Return the (X, Y) coordinate for the center point of the cell that contains the specified text.  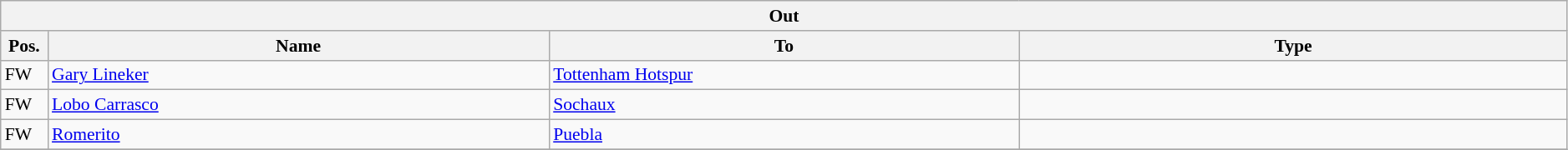
Tottenham Hotspur (784, 75)
Romerito (298, 135)
To (784, 46)
Sochaux (784, 105)
Pos. (24, 46)
Name (298, 46)
Puebla (784, 135)
Out (784, 16)
Gary Lineker (298, 75)
Type (1293, 46)
Lobo Carrasco (298, 105)
